Find where the given text appears and provide that cell's center as (x, y) coordinate. 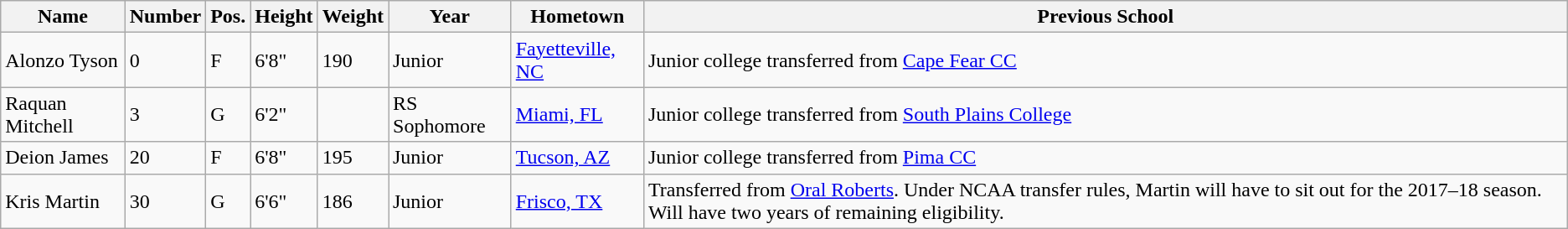
190 (353, 60)
Junior college transferred from South Plains College (1106, 114)
6'2" (284, 114)
Kris Martin (63, 201)
Number (165, 17)
Miami, FL (577, 114)
Name (63, 17)
20 (165, 158)
0 (165, 60)
Junior college transferred from Pima CC (1106, 158)
Year (451, 17)
Raquan Mitchell (63, 114)
Pos. (228, 17)
Deion James (63, 158)
Height (284, 17)
195 (353, 158)
Fayetteville, NC (577, 60)
Junior college transferred from Cape Fear CC (1106, 60)
Weight (353, 17)
Hometown (577, 17)
3 (165, 114)
Tucson, AZ (577, 158)
6'6" (284, 201)
Frisco, TX (577, 201)
Alonzo Tyson (63, 60)
Previous School (1106, 17)
186 (353, 201)
30 (165, 201)
RS Sophomore (451, 114)
